Detect which cell encompasses the target text, then output its [x, y] center coordinate. 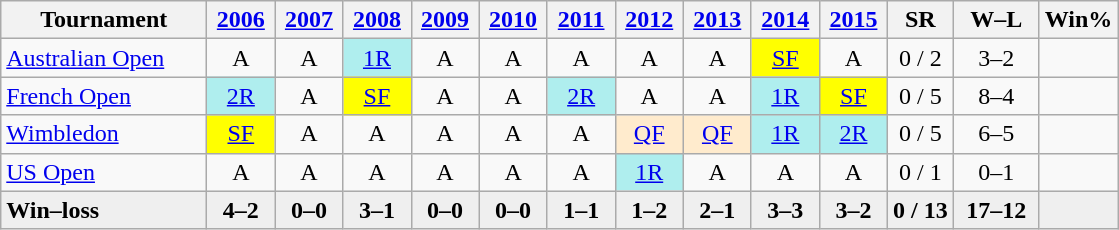
2011 [581, 20]
1–1 [581, 210]
2006 [241, 20]
2010 [513, 20]
US Open [104, 172]
0 / 1 [920, 172]
1–2 [649, 210]
3–1 [377, 210]
0–1 [996, 172]
French Open [104, 96]
2012 [649, 20]
3–3 [785, 210]
17–12 [996, 210]
W–L [996, 20]
2008 [377, 20]
2014 [785, 20]
6–5 [996, 134]
2009 [445, 20]
2015 [853, 20]
Win–loss [104, 210]
2007 [309, 20]
0 / 2 [920, 58]
8–4 [996, 96]
SR [920, 20]
2–1 [717, 210]
Australian Open [104, 58]
Tournament [104, 20]
0 / 13 [920, 210]
4–2 [241, 210]
Wimbledon [104, 134]
2013 [717, 20]
Win% [1078, 20]
